Pinpoint the cell where the given text exists, returning its [X, Y] midpoint coordinate. 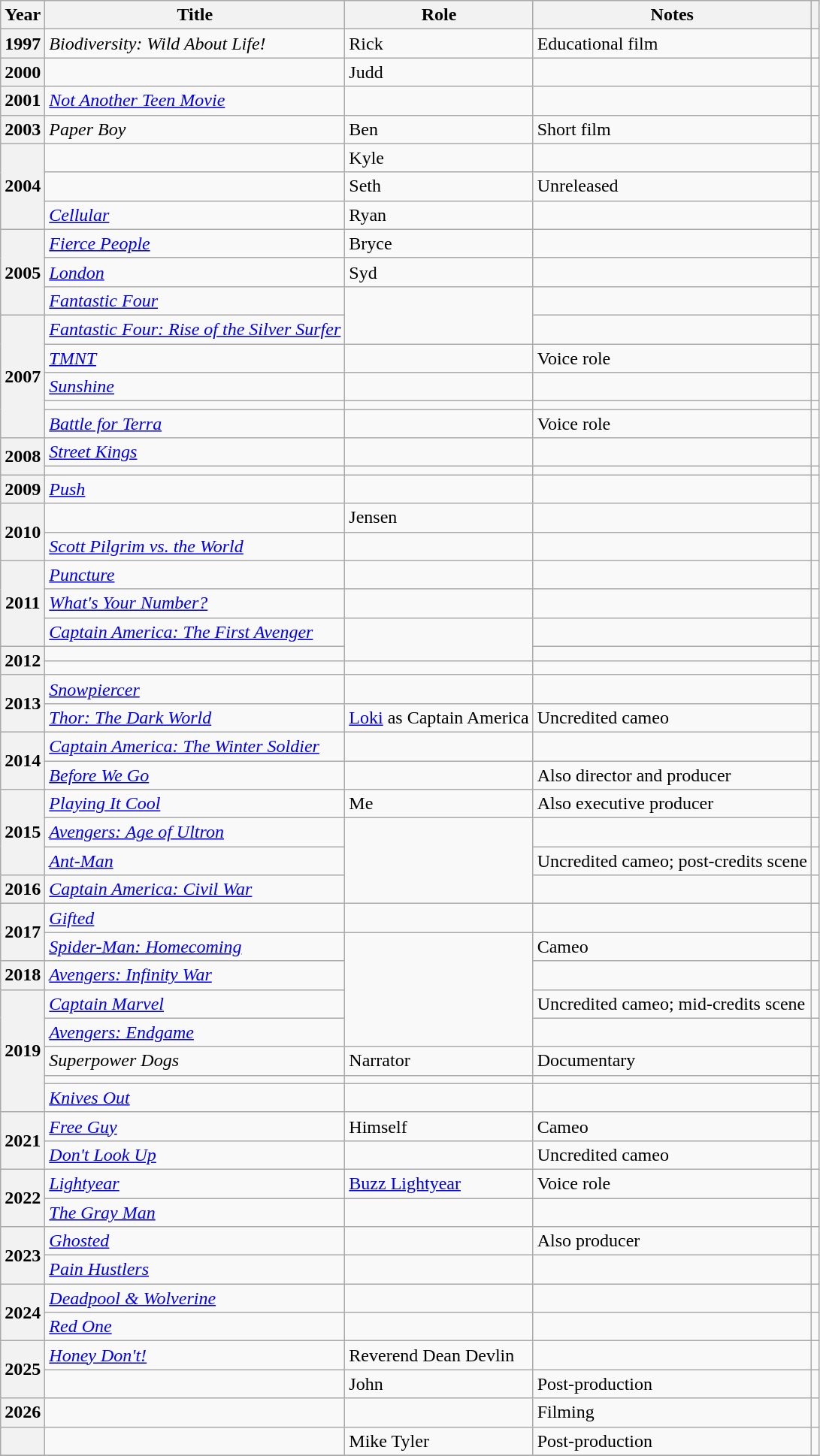
Syd [439, 272]
2013 [23, 703]
2000 [23, 72]
Captain America: Civil War [195, 890]
Playing It Cool [195, 804]
Captain Marvel [195, 1004]
2024 [23, 1313]
Not Another Teen Movie [195, 101]
Captain America: The Winter Soldier [195, 746]
Ghosted [195, 1241]
What's Your Number? [195, 603]
2023 [23, 1255]
Honey Don't! [195, 1355]
Biodiversity: Wild About Life! [195, 44]
Deadpool & Wolverine [195, 1298]
Avengers: Infinity War [195, 975]
2025 [23, 1370]
2015 [23, 832]
Buzz Lightyear [439, 1183]
2016 [23, 890]
2001 [23, 101]
2009 [23, 489]
Gifted [195, 918]
Kyle [439, 158]
2012 [23, 660]
2011 [23, 603]
John [439, 1384]
Notes [672, 15]
Role [439, 15]
Superpower Dogs [195, 1061]
Mike Tyler [439, 1441]
Narrator [439, 1061]
Me [439, 804]
2017 [23, 932]
1997 [23, 44]
Year [23, 15]
Rick [439, 44]
Bryce [439, 243]
2021 [23, 1140]
2022 [23, 1198]
TMNT [195, 358]
Ben [439, 129]
2014 [23, 760]
Documentary [672, 1061]
Snowpiercer [195, 689]
Don't Look Up [195, 1155]
Ryan [439, 215]
Pain Hustlers [195, 1270]
Red One [195, 1327]
Spider-Man: Homecoming [195, 947]
Sunshine [195, 387]
Filming [672, 1412]
Seth [439, 186]
Loki as Captain America [439, 717]
Uncredited cameo; post-credits scene [672, 861]
Battle for Terra [195, 424]
Paper Boy [195, 129]
Ant-Man [195, 861]
2004 [23, 186]
Puncture [195, 575]
Title [195, 15]
Also director and producer [672, 775]
The Gray Man [195, 1212]
Reverend Dean Devlin [439, 1355]
2018 [23, 975]
2019 [23, 1050]
2008 [23, 457]
Also executive producer [672, 804]
Thor: The Dark World [195, 717]
Educational film [672, 44]
Push [195, 489]
Avengers: Endgame [195, 1032]
Cellular [195, 215]
2003 [23, 129]
Judd [439, 72]
Fierce People [195, 243]
Scott Pilgrim vs. the World [195, 546]
Lightyear [195, 1183]
Free Guy [195, 1126]
Before We Go [195, 775]
Fantastic Four: Rise of the Silver Surfer [195, 329]
2007 [23, 376]
Unreleased [672, 186]
Short film [672, 129]
Fantastic Four [195, 301]
London [195, 272]
Also producer [672, 1241]
Knives Out [195, 1098]
2010 [23, 532]
2026 [23, 1412]
Himself [439, 1126]
2005 [23, 272]
Street Kings [195, 452]
Jensen [439, 518]
Uncredited cameo; mid-credits scene [672, 1004]
Avengers: Age of Ultron [195, 832]
Captain America: The First Avenger [195, 632]
